Identify which cell holds the provided text, then report its (x, y) central coordinate. 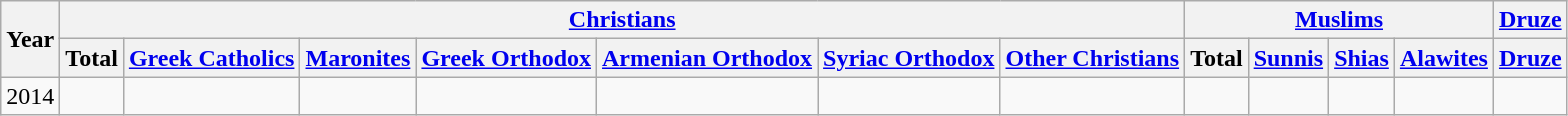
2014 (30, 96)
Sunnis (1288, 58)
Greek Orthodox (506, 58)
Syriac Orthodox (909, 58)
Christians (622, 20)
Other Christians (1092, 58)
Alawites (1444, 58)
Shias (1362, 58)
Year (30, 39)
Maronites (358, 58)
Armenian Orthodox (708, 58)
Muslims (1340, 20)
Greek Catholics (212, 58)
